From the cell containing the given text, extract its center point as [x, y] coordinate. 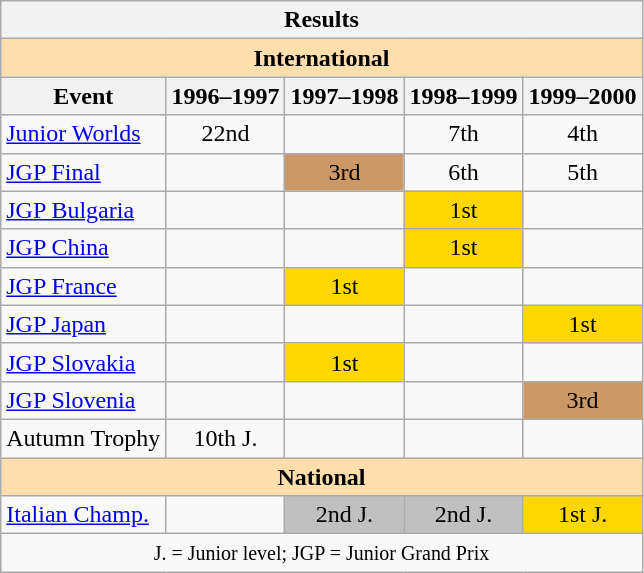
1997–1998 [344, 96]
6th [464, 172]
J. = Junior level; JGP = Junior Grand Prix [322, 553]
Junior Worlds [84, 134]
4th [582, 134]
JGP Slovenia [84, 400]
10th J. [226, 438]
JGP France [84, 286]
1998–1999 [464, 96]
National [322, 477]
JGP Bulgaria [84, 210]
JGP Slovakia [84, 362]
International [322, 58]
Event [84, 96]
7th [464, 134]
Italian Champ. [84, 515]
Results [322, 20]
5th [582, 172]
22nd [226, 134]
JGP Final [84, 172]
JGP Japan [84, 324]
1st J. [582, 515]
JGP China [84, 248]
1996–1997 [226, 96]
Autumn Trophy [84, 438]
1999–2000 [582, 96]
